Detect which cell encompasses the target text, then output its (X, Y) center coordinate. 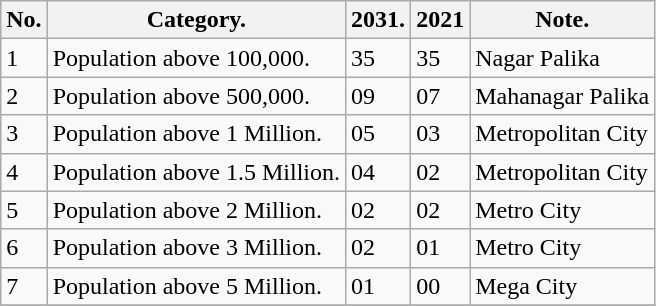
04 (378, 172)
Mega City (562, 286)
Population above 100,000. (196, 58)
Population above 1 Million. (196, 134)
Category. (196, 20)
1 (24, 58)
5 (24, 210)
Mahanagar Palika (562, 96)
Population above 5 Million. (196, 286)
Population above 500,000. (196, 96)
Nagar Palika (562, 58)
Population above 1.5 Million. (196, 172)
03 (440, 134)
No. (24, 20)
09 (378, 96)
6 (24, 248)
Note. (562, 20)
2 (24, 96)
7 (24, 286)
00 (440, 286)
3 (24, 134)
Population above 3 Million. (196, 248)
2031. (378, 20)
4 (24, 172)
Population above 2 Million. (196, 210)
07 (440, 96)
05 (378, 134)
2021 (440, 20)
